Extract the [X, Y] coordinate from the center of the cell holding the provided text.  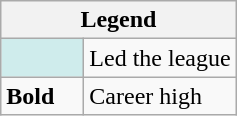
Legend [118, 20]
Career high [160, 96]
Led the league [160, 58]
Bold [42, 96]
